Return the (X, Y) coordinate for the center point of the cell that contains the specified text.  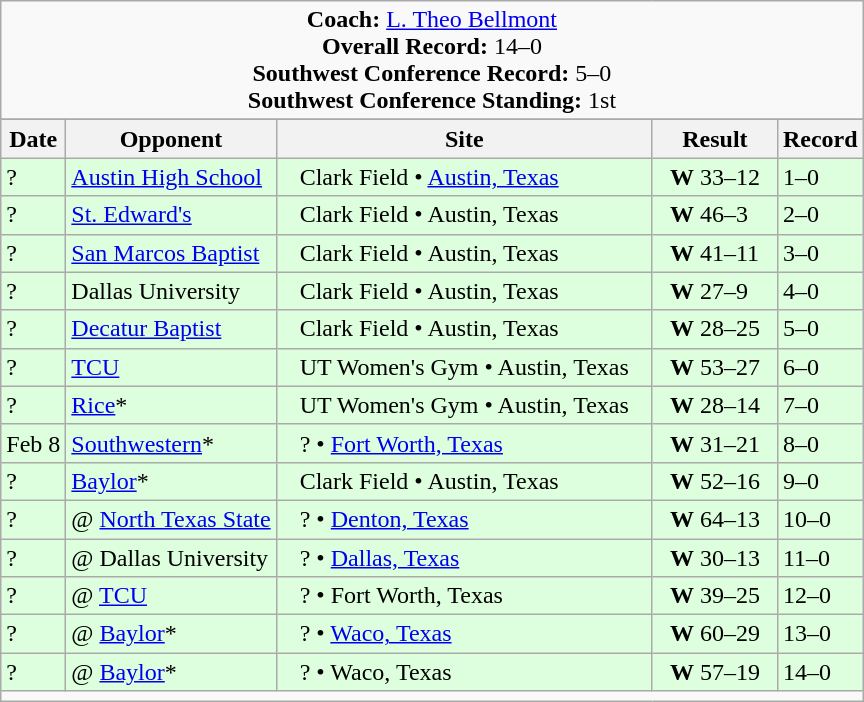
@ Dallas University (171, 557)
1–0 (820, 177)
6–0 (820, 367)
W 33–12 (714, 177)
Result (714, 139)
4–0 (820, 291)
Baylor* (171, 481)
7–0 (820, 405)
Coach: L. Theo BellmontOverall Record: 14–0Southwest Conference Record: 5–0Southwest Conference Standing: 1st (432, 60)
11–0 (820, 557)
W 41–11 (714, 253)
W 27–9 (714, 291)
Austin High School (171, 177)
10–0 (820, 519)
Feb 8 (34, 443)
W 64–13 (714, 519)
W 60–29 (714, 634)
2–0 (820, 215)
9–0 (820, 481)
San Marcos Baptist (171, 253)
Record (820, 139)
W 31–21 (714, 443)
W 46–3 (714, 215)
W 28–14 (714, 405)
13–0 (820, 634)
3–0 (820, 253)
12–0 (820, 596)
Site (464, 139)
W 57–19 (714, 672)
Rice* (171, 405)
Southwestern* (171, 443)
? • Dallas, Texas (464, 557)
W 28–25 (714, 329)
St. Edward's (171, 215)
@ TCU (171, 596)
@ North Texas State (171, 519)
W 52–16 (714, 481)
W 53–27 (714, 367)
? • Denton, Texas (464, 519)
Decatur Baptist (171, 329)
W 30–13 (714, 557)
5–0 (820, 329)
14–0 (820, 672)
Dallas University (171, 291)
W 39–25 (714, 596)
8–0 (820, 443)
Opponent (171, 139)
Date (34, 139)
TCU (171, 367)
